Return (X, Y) of the center of cell containing provided text 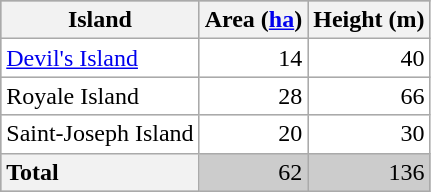
20 (254, 134)
40 (369, 58)
Area (ha) (254, 20)
62 (254, 172)
28 (254, 96)
30 (369, 134)
136 (369, 172)
Devil's Island (100, 58)
Height (m) (369, 20)
Total (100, 172)
Royale Island (100, 96)
Saint-Joseph Island (100, 134)
Island (100, 20)
14 (254, 58)
66 (369, 96)
